Extract the [x, y] coordinate from the center of the cell holding the provided text.  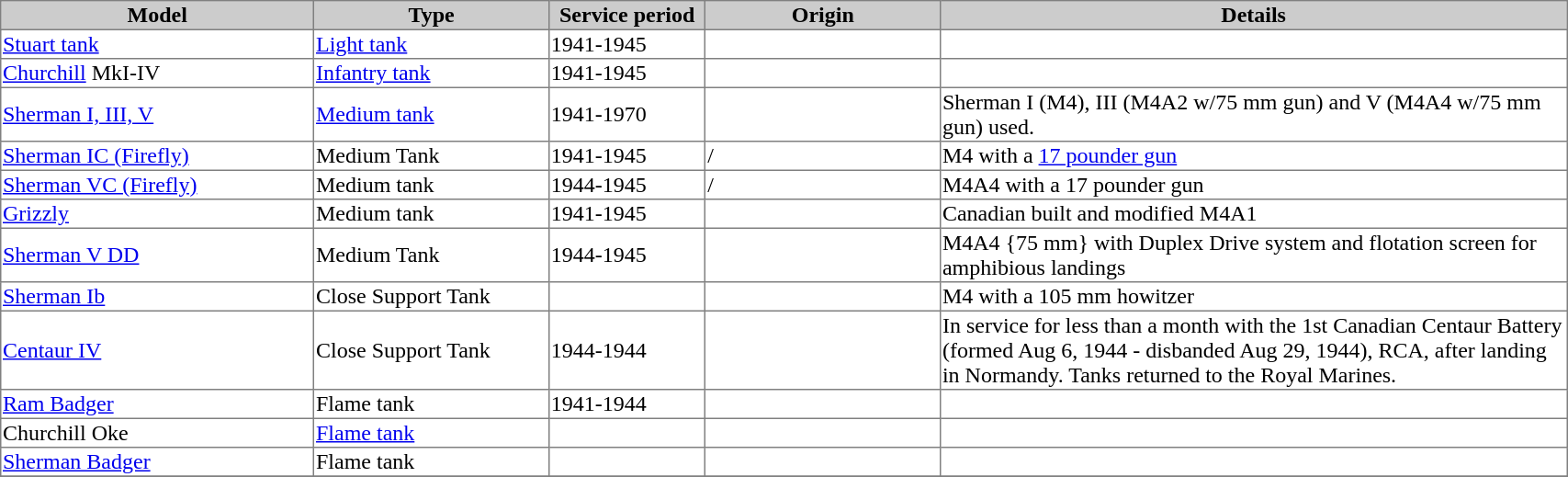
1944-1944 [626, 350]
Type [432, 16]
M4A4 {75 mm} with Duplex Drive system and flotation screen for amphibious landings [1254, 255]
Churchill MkI-IV [158, 74]
Grizzly [158, 214]
Origin [823, 16]
Stuart tank [158, 44]
M4 with a 105 mm howitzer [1254, 297]
1941-1944 [626, 404]
Sherman I, III, V [158, 114]
Model [158, 16]
Sherman Badger [158, 462]
Light tank [432, 44]
Infantry tank [432, 74]
Sherman VC (Firefly) [158, 185]
Service period [626, 16]
Canadian built and modified M4A1 [1254, 214]
Details [1254, 16]
Sherman I (M4), III (M4A2 w/75 mm gun) and V (M4A4 w/75 mm gun) used. [1254, 114]
Sherman Ib [158, 297]
Sherman IC (Firefly) [158, 156]
M4 with a 17 pounder gun [1254, 156]
Ram Badger [158, 404]
M4A4 with a 17 pounder gun [1254, 185]
1941-1970 [626, 114]
Sherman V DD [158, 255]
Centaur IV [158, 350]
Churchill Oke [158, 433]
